Pinpoint the cell where the given text exists, returning its [x, y] midpoint coordinate. 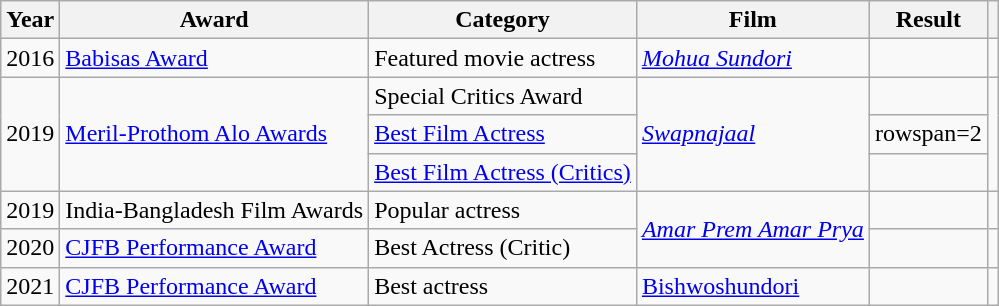
2021 [30, 286]
Popular actress [503, 210]
Award [214, 20]
2016 [30, 58]
2020 [30, 248]
Best actress [503, 286]
Film [752, 20]
Amar Prem Amar Prya [752, 229]
rowspan=2 [928, 134]
Bishwoshundori [752, 286]
Featured movie actress [503, 58]
Babisas Award [214, 58]
Year [30, 20]
Best Actress (Critic) [503, 248]
Best Film Actress (Critics) [503, 172]
Meril-Prothom Alo Awards [214, 134]
Result [928, 20]
Special Critics Award [503, 96]
Mohua Sundori [752, 58]
Best Film Actress [503, 134]
Swapnajaal [752, 134]
Category [503, 20]
India-Bangladesh Film Awards [214, 210]
